Pinpoint the cell where the given text exists, returning its (x, y) midpoint coordinate. 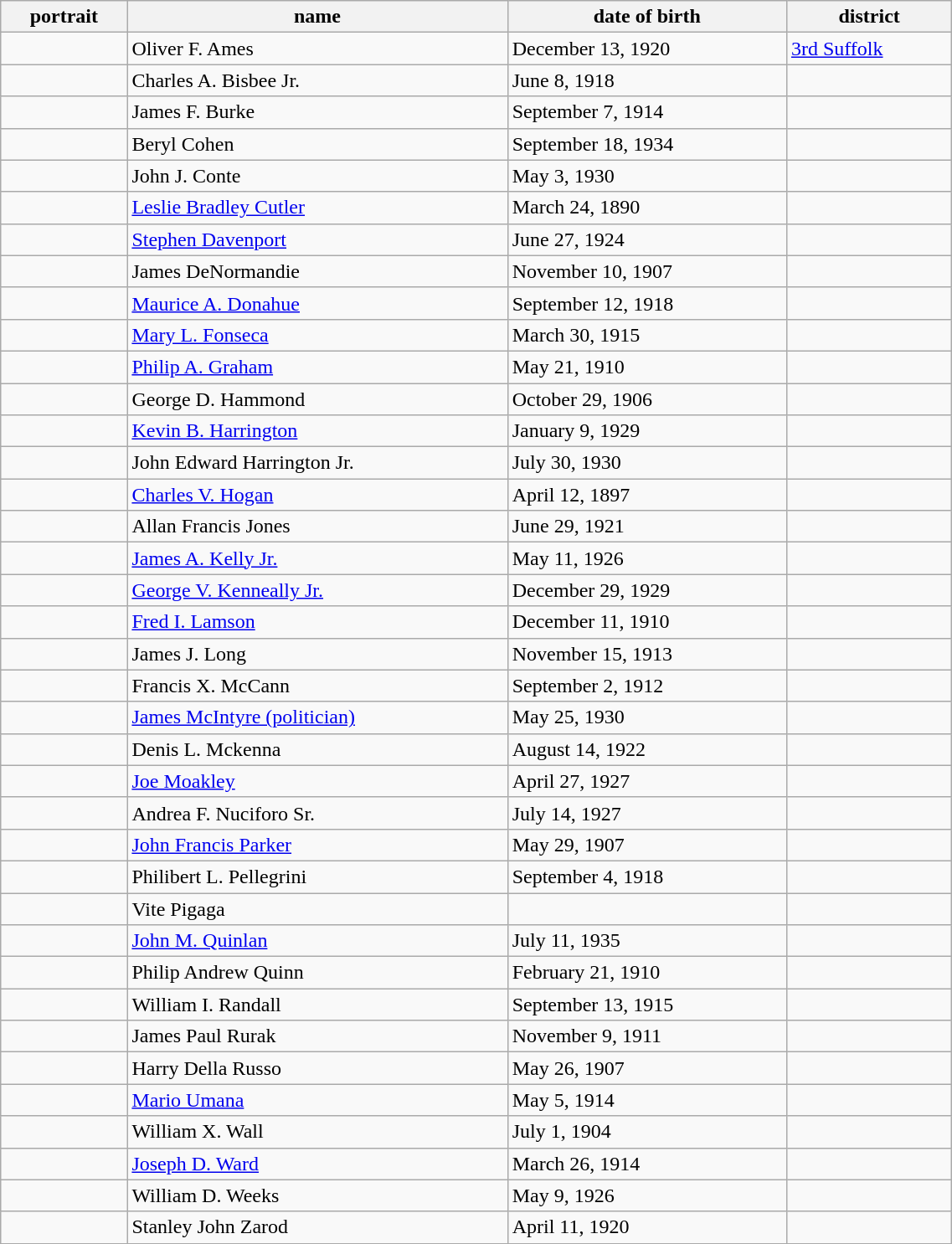
James F. Burke (317, 112)
Charles V. Hogan (317, 495)
James J. Long (317, 654)
April 12, 1897 (646, 495)
James DeNormandie (317, 271)
September 18, 1934 (646, 144)
Mario Umana (317, 1100)
April 11, 1920 (646, 1227)
September 2, 1912 (646, 686)
James Paul Rurak (317, 1036)
Vite Pigaga (317, 908)
May 25, 1930 (646, 717)
May 29, 1907 (646, 845)
3rd Suffolk (869, 49)
James A. Kelly Jr. (317, 558)
William X. Wall (317, 1132)
Harry Della Russo (317, 1068)
name (317, 17)
date of birth (646, 17)
July 14, 1927 (646, 813)
May 5, 1914 (646, 1100)
Mary L. Fonseca (317, 335)
Leslie Bradley Cutler (317, 208)
May 11, 1926 (646, 558)
September 12, 1918 (646, 303)
Joseph D. Ward (317, 1164)
portrait (64, 17)
Oliver F. Ames (317, 49)
July 30, 1930 (646, 463)
January 9, 1929 (646, 431)
October 29, 1906 (646, 399)
April 27, 1927 (646, 781)
John Edward Harrington Jr. (317, 463)
May 21, 1910 (646, 367)
Fred I. Lamson (317, 622)
district (869, 17)
July 1, 1904 (646, 1132)
September 4, 1918 (646, 876)
August 14, 1922 (646, 749)
Allan Francis Jones (317, 527)
March 24, 1890 (646, 208)
William D. Weeks (317, 1195)
Philip Andrew Quinn (317, 973)
Joe Moakley (317, 781)
George V. Kenneally Jr. (317, 590)
George D. Hammond (317, 399)
December 13, 1920 (646, 49)
May 9, 1926 (646, 1195)
Charles A. Bisbee Jr. (317, 80)
Kevin B. Harrington (317, 431)
Beryl Cohen (317, 144)
November 10, 1907 (646, 271)
Francis X. McCann (317, 686)
December 29, 1929 (646, 590)
June 29, 1921 (646, 527)
November 9, 1911 (646, 1036)
William I. Randall (317, 1005)
June 27, 1924 (646, 239)
March 26, 1914 (646, 1164)
Andrea F. Nuciforo Sr. (317, 813)
James McIntyre (politician) (317, 717)
February 21, 1910 (646, 973)
John J. Conte (317, 176)
John M. Quinlan (317, 941)
Denis L. Mckenna (317, 749)
May 26, 1907 (646, 1068)
June 8, 1918 (646, 80)
December 11, 1910 (646, 622)
Stanley John Zarod (317, 1227)
Philip A. Graham (317, 367)
Philibert L. Pellegrini (317, 876)
July 11, 1935 (646, 941)
November 15, 1913 (646, 654)
May 3, 1930 (646, 176)
Maurice A. Donahue (317, 303)
September 7, 1914 (646, 112)
March 30, 1915 (646, 335)
Stephen Davenport (317, 239)
September 13, 1915 (646, 1005)
John Francis Parker (317, 845)
